Provide the (x, y) coordinate of the cell's center where the given text is located.  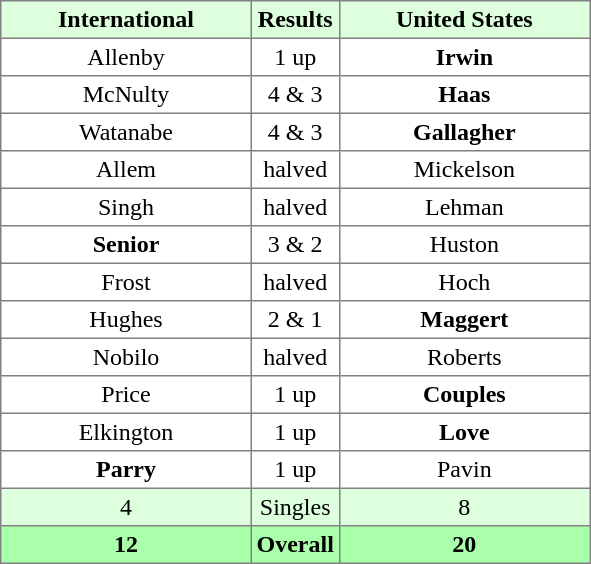
8 (464, 507)
Singles (295, 507)
Allem (126, 170)
4 (126, 507)
Nobilo (126, 357)
3 & 2 (295, 245)
Lehman (464, 207)
Couples (464, 395)
Irwin (464, 57)
Pavin (464, 470)
Overall (295, 545)
Allenby (126, 57)
2 & 1 (295, 320)
Price (126, 395)
Gallagher (464, 132)
Parry (126, 470)
Senior (126, 245)
International (126, 20)
Love (464, 432)
Mickelson (464, 170)
Results (295, 20)
Maggert (464, 320)
Elkington (126, 432)
Hoch (464, 282)
McNulty (126, 95)
Hughes (126, 320)
Watanabe (126, 132)
Singh (126, 207)
Roberts (464, 357)
Huston (464, 245)
Frost (126, 282)
12 (126, 545)
Haas (464, 95)
United States (464, 20)
20 (464, 545)
